Return the [x, y] coordinate for the center point of the cell that contains the specified text.  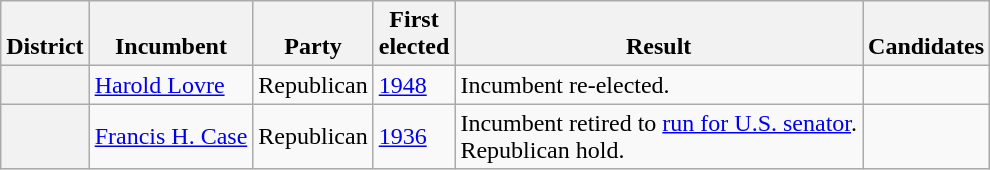
District [45, 34]
Incumbent re-elected. [659, 85]
Incumbent retired to run for U.S. senator.Republican hold. [659, 136]
Party [313, 34]
1936 [414, 136]
Francis H. Case [171, 136]
Incumbent [171, 34]
Firstelected [414, 34]
Harold Lovre [171, 85]
1948 [414, 85]
Candidates [926, 34]
Result [659, 34]
